Provide the (X, Y) coordinate of the cell's center where the given text is located.  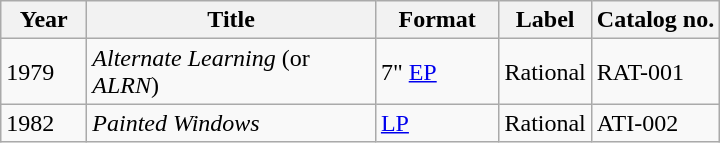
ATI-002 (655, 123)
Title (232, 20)
Alternate Learning (or ALRN) (232, 72)
Format (437, 20)
Label (545, 20)
7" EP (437, 72)
Catalog no. (655, 20)
Year (44, 20)
Painted Windows (232, 123)
1982 (44, 123)
1979 (44, 72)
RAT-001 (655, 72)
LP (437, 123)
